Return (x, y) of the center of cell containing provided text 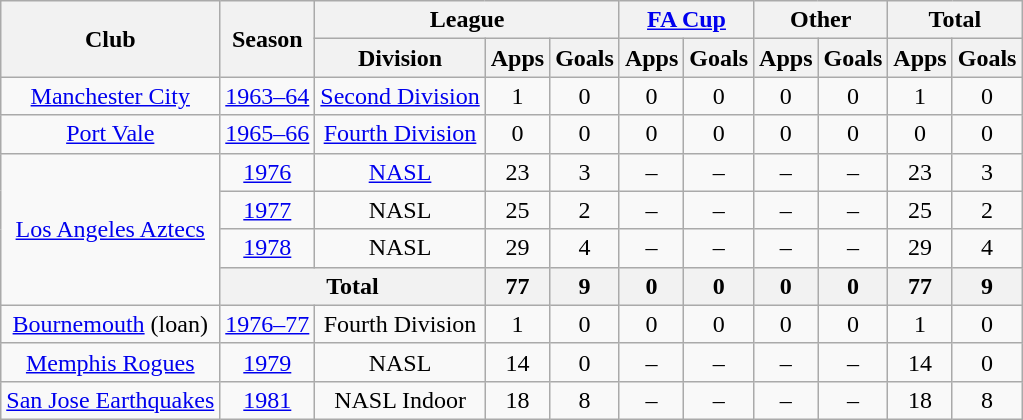
1976 (268, 172)
NASL Indoor (400, 400)
Los Angeles Aztecs (110, 229)
Division (400, 58)
1978 (268, 248)
San Jose Earthquakes (110, 400)
Memphis Rogues (110, 362)
Second Division (400, 96)
1981 (268, 400)
Bournemouth (loan) (110, 324)
Club (110, 39)
Port Vale (110, 134)
1963–64 (268, 96)
League (468, 20)
Other (821, 20)
1977 (268, 210)
Season (268, 39)
FA Cup (686, 20)
1965–66 (268, 134)
Manchester City (110, 96)
1976–77 (268, 324)
1979 (268, 362)
